Find where the given text appears and provide that cell's center as (X, Y) coordinate. 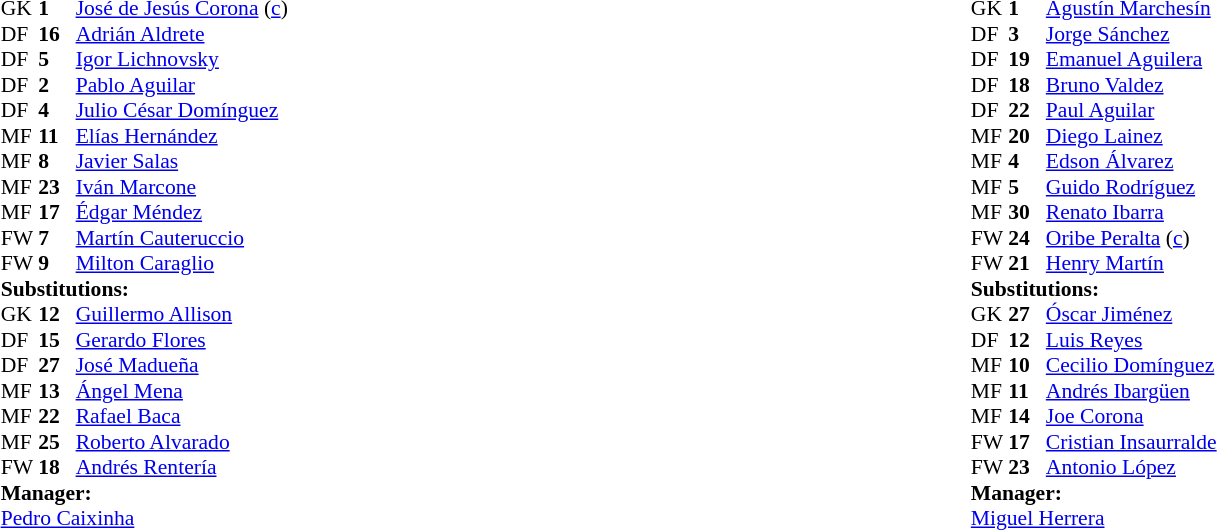
7 (57, 238)
Adrián Aldrete (182, 34)
21 (1027, 263)
15 (57, 340)
13 (57, 391)
Andrés Ibargüen (1132, 391)
2 (57, 85)
Cecilio Domínguez (1132, 365)
Óscar Jiménez (1132, 315)
Javier Salas (182, 161)
Antonio López (1132, 467)
José Madueña (182, 365)
Milton Caraglio (182, 263)
30 (1027, 213)
Joe Corona (1132, 417)
Martín Cauteruccio (182, 238)
Pablo Aguilar (182, 85)
3 (1027, 34)
Paul Aguilar (1132, 111)
Edson Álvarez (1132, 161)
Gerardo Flores (182, 340)
20 (1027, 136)
Julio César Domínguez (182, 111)
16 (57, 34)
Oribe Peralta (c) (1132, 238)
Iván Marcone (182, 187)
Diego Lainez (1132, 136)
9 (57, 263)
10 (1027, 365)
Andrés Rentería (182, 467)
Guido Rodríguez (1132, 187)
Rafael Baca (182, 417)
8 (57, 161)
Igor Lichnovsky (182, 59)
Emanuel Aguilera (1132, 59)
Guillermo Allison (182, 315)
Bruno Valdez (1132, 85)
Renato Ibarra (1132, 213)
19 (1027, 59)
Édgar Méndez (182, 213)
24 (1027, 238)
Roberto Alvarado (182, 442)
Ángel Mena (182, 391)
Elías Hernández (182, 136)
Luis Reyes (1132, 340)
25 (57, 442)
Cristian Insaurralde (1132, 442)
Henry Martín (1132, 263)
Jorge Sánchez (1132, 34)
14 (1027, 417)
